Capture the cell that displays the provided text and extract its [X, Y] central coordinate. 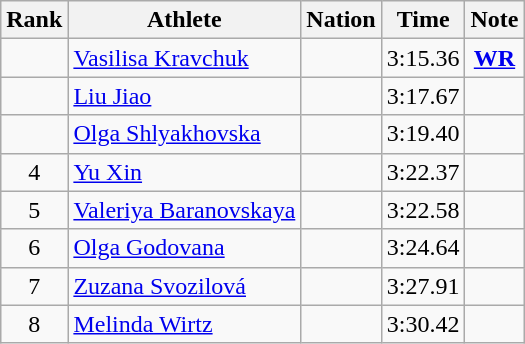
Olga Shlyakhovska [184, 134]
5 [34, 210]
8 [34, 324]
Note [494, 20]
WR [494, 58]
3:22.58 [423, 210]
Zuzana Svozilová [184, 286]
3:27.91 [423, 286]
Time [423, 20]
Vasilisa Kravchuk [184, 58]
Rank [34, 20]
Athlete [184, 20]
Liu Jiao [184, 96]
3:15.36 [423, 58]
7 [34, 286]
Melinda Wirtz [184, 324]
Nation [341, 20]
Valeriya Baranovskaya [184, 210]
3:19.40 [423, 134]
Olga Godovana [184, 248]
3:24.64 [423, 248]
3:17.67 [423, 96]
Yu Xin [184, 172]
4 [34, 172]
6 [34, 248]
3:30.42 [423, 324]
3:22.37 [423, 172]
